From the cell containing the given text, extract its center point as (x, y) coordinate. 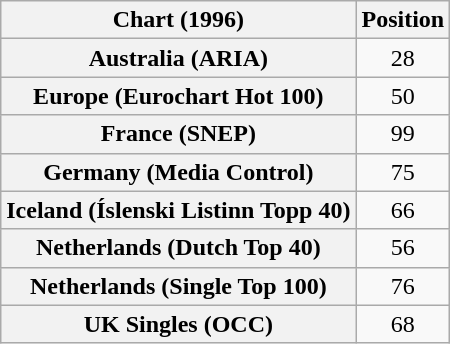
99 (403, 134)
Europe (Eurochart Hot 100) (178, 96)
Netherlands (Dutch Top 40) (178, 248)
68 (403, 324)
66 (403, 210)
50 (403, 96)
56 (403, 248)
Germany (Media Control) (178, 172)
Iceland (Íslenski Listinn Topp 40) (178, 210)
28 (403, 58)
UK Singles (OCC) (178, 324)
Netherlands (Single Top 100) (178, 286)
76 (403, 286)
Australia (ARIA) (178, 58)
Position (403, 20)
75 (403, 172)
Chart (1996) (178, 20)
France (SNEP) (178, 134)
